Return the (x, y) coordinate for the center point of the cell that contains the specified text.  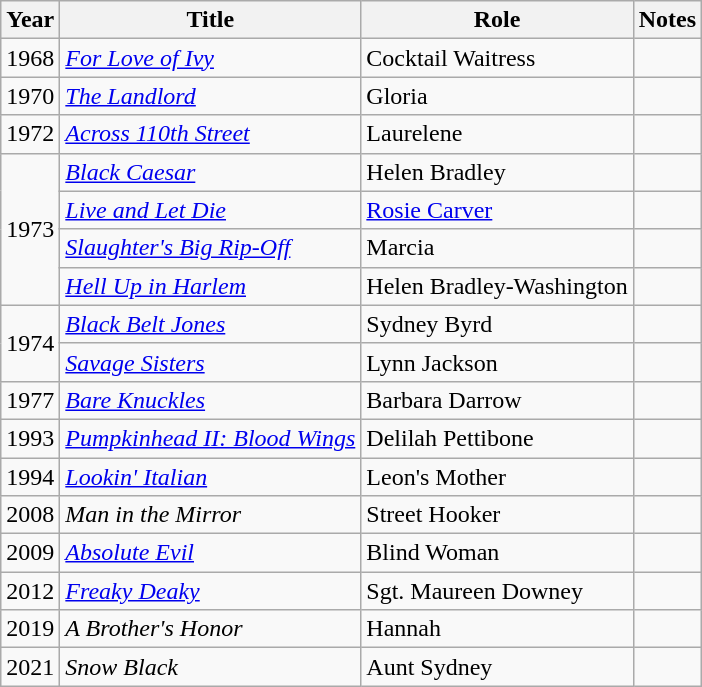
Street Hooker (497, 515)
2012 (30, 591)
1968 (30, 58)
Savage Sisters (210, 362)
Year (30, 20)
Absolute Evil (210, 553)
Live and Let Die (210, 210)
Hell Up in Harlem (210, 286)
Rosie Carver (497, 210)
A Brother's Honor (210, 629)
Helen Bradley-Washington (497, 286)
The Landlord (210, 96)
Barbara Darrow (497, 400)
Black Belt Jones (210, 324)
Helen Bradley (497, 172)
Man in the Mirror (210, 515)
Lynn Jackson (497, 362)
1994 (30, 477)
Hannah (497, 629)
Pumpkinhead II: Blood Wings (210, 438)
Slaughter's Big Rip-Off (210, 248)
1972 (30, 134)
2021 (30, 667)
Sgt. Maureen Downey (497, 591)
1970 (30, 96)
Role (497, 20)
Bare Knuckles (210, 400)
Freaky Deaky (210, 591)
Leon's Mother (497, 477)
Laurelene (497, 134)
1974 (30, 343)
Cocktail Waitress (497, 58)
2008 (30, 515)
2019 (30, 629)
Gloria (497, 96)
1993 (30, 438)
2009 (30, 553)
Aunt Sydney (497, 667)
Notes (667, 20)
Snow Black (210, 667)
Title (210, 20)
Across 110th Street (210, 134)
Marcia (497, 248)
Sydney Byrd (497, 324)
1977 (30, 400)
For Love of Ivy (210, 58)
Blind Woman (497, 553)
Delilah Pettibone (497, 438)
Lookin' Italian (210, 477)
Black Caesar (210, 172)
1973 (30, 229)
